Locate the cell with the specified text and output its (x, y) center coordinate. 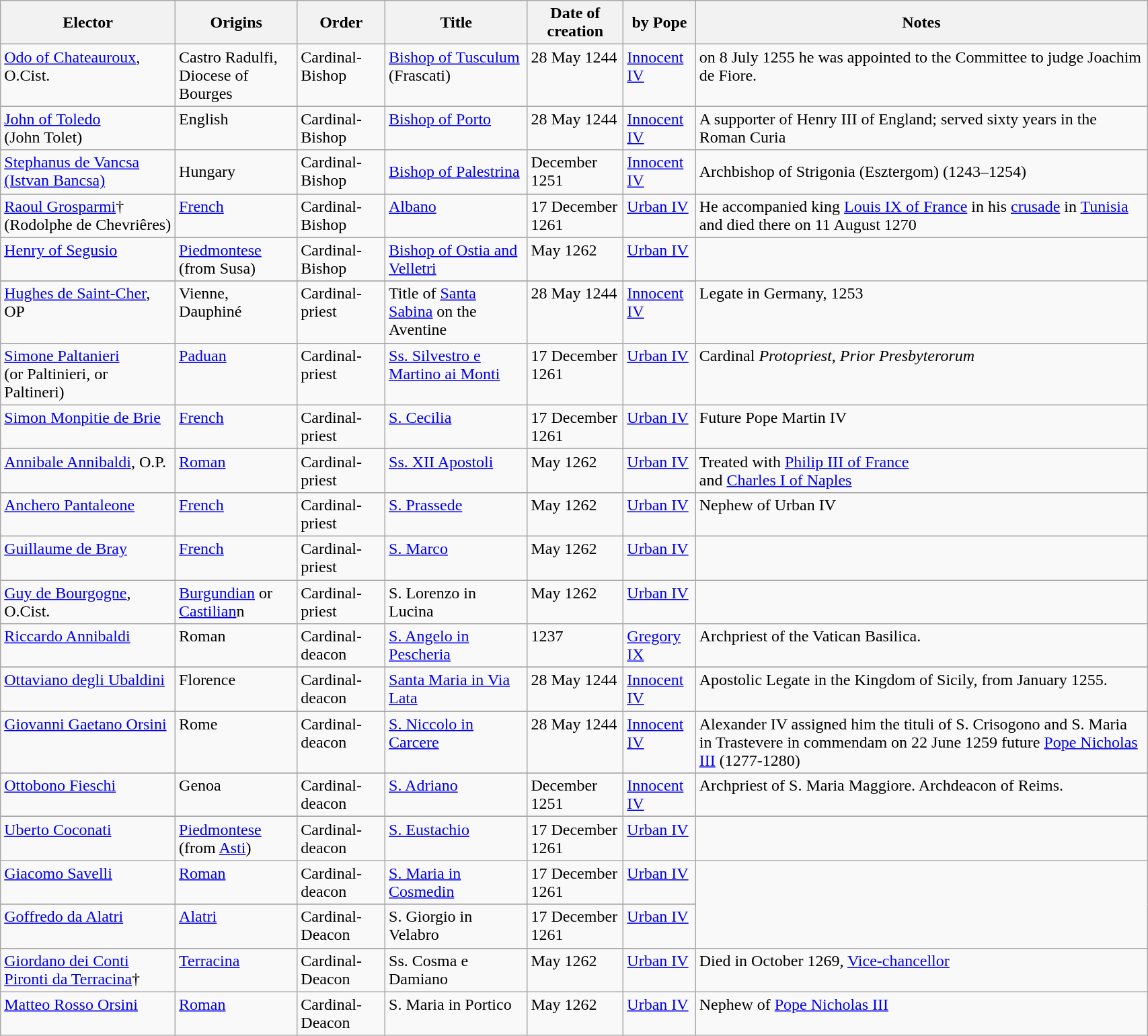
Giordano dei Conti Pironti da Terracina† (88, 969)
Legate in Germany, 1253 (921, 312)
Simone Paltanieri (or Paltinieri, or Paltineri) (88, 374)
Guy de Bourgogne, O.Cist. (88, 601)
Terracina (237, 969)
Goffredo da Alatri (88, 926)
Treated with Philip III of Franceand Charles I of Naples (921, 471)
Guillaume de Bray (88, 558)
Nephew of Pope Nicholas III (921, 1014)
Ss. Silvestro e Martino ai Monti (456, 374)
Bishop of Tusculum (Frascati) (456, 75)
Genoa (237, 795)
Cardinal Protopriest, Prior Presbyterorum (921, 374)
1237 (576, 645)
Vienne, Dauphiné (237, 312)
Hungary (237, 172)
S. Giorgio in Velabro (456, 926)
S. Niccolo in Carcere (456, 742)
Origins (237, 23)
S. Maria in Cosmedin (456, 882)
Order (342, 23)
Nephew of Urban IV (921, 514)
Santa Maria in Via Lata (456, 690)
Odo of Chateauroux, O.Cist. (88, 75)
Alatri (237, 926)
Title of Santa Sabina on the Aventine (456, 312)
Bishop of Ostia and Velletri (456, 260)
on 8 July 1255 he was appointed to the Committee to judge Joachim de Fiore. (921, 75)
Giovanni Gaetano Orsini (88, 742)
Paduan (237, 374)
Simon Monpitie de Brie (88, 426)
Florence (237, 690)
Elector (88, 23)
S. Maria in Portico (456, 1014)
Bishop of Palestrina (456, 172)
Date of creation (576, 23)
Riccardo Annibaldi (88, 645)
Annibale Annibaldi, O.P. (88, 471)
Castro Radulfi,Diocese of Bourges (237, 75)
Bishop of Porto (456, 128)
Died in October 1269, Vice-chancellor (921, 969)
Ss. XII Apostoli (456, 471)
Stephanus de Vancsa (Istvan Bancsa) (88, 172)
S. Lorenzo in Lucina (456, 601)
Ottobono Fieschi (88, 795)
Uberto Coconati (88, 839)
Gregory IX (659, 645)
S. Marco (456, 558)
A supporter of Henry III of England; served sixty years in the Roman Curia (921, 128)
Alexander IV assigned him the tituli of S. Crisogono and S. Maria in Trastevere in commendam on 22 June 1259 future Pope Nicholas III (1277-1280) (921, 742)
Archpriest of S. Maria Maggiore. Archdeacon of Reims. (921, 795)
Archbishop of Strigonia (Esztergom) (1243–1254) (921, 172)
Ss. Cosma e Damiano (456, 969)
S. Cecilia (456, 426)
Rome (237, 742)
Title (456, 23)
Piedmontese (from Susa) (237, 260)
Apostolic Legate in the Kingdom of Sicily, from January 1255. (921, 690)
Burgundian or Castiliann (237, 601)
S. Angelo in Pescheria (456, 645)
Archpriest of the Vatican Basilica. (921, 645)
Future Pope Martin IV (921, 426)
Piedmontese (from Asti) (237, 839)
English (237, 128)
Giacomo Savelli (88, 882)
Matteo Rosso Orsini (88, 1014)
S. Eustachio (456, 839)
Henry of Segusio (88, 260)
Notes (921, 23)
He accompanied king Louis IX of France in his crusade in Tunisia and died there on 11 August 1270 (921, 215)
by Pope (659, 23)
Albano (456, 215)
Ottaviano degli Ubaldini (88, 690)
S. Prassede (456, 514)
S. Adriano (456, 795)
John of Toledo(John Tolet) (88, 128)
Anchero Pantaleone (88, 514)
Hughes de Saint-Cher, OP (88, 312)
Raoul Grosparmi† (Rodolphe de Chevriêres) (88, 215)
